Detect which cell encompasses the target text, then output its [x, y] center coordinate. 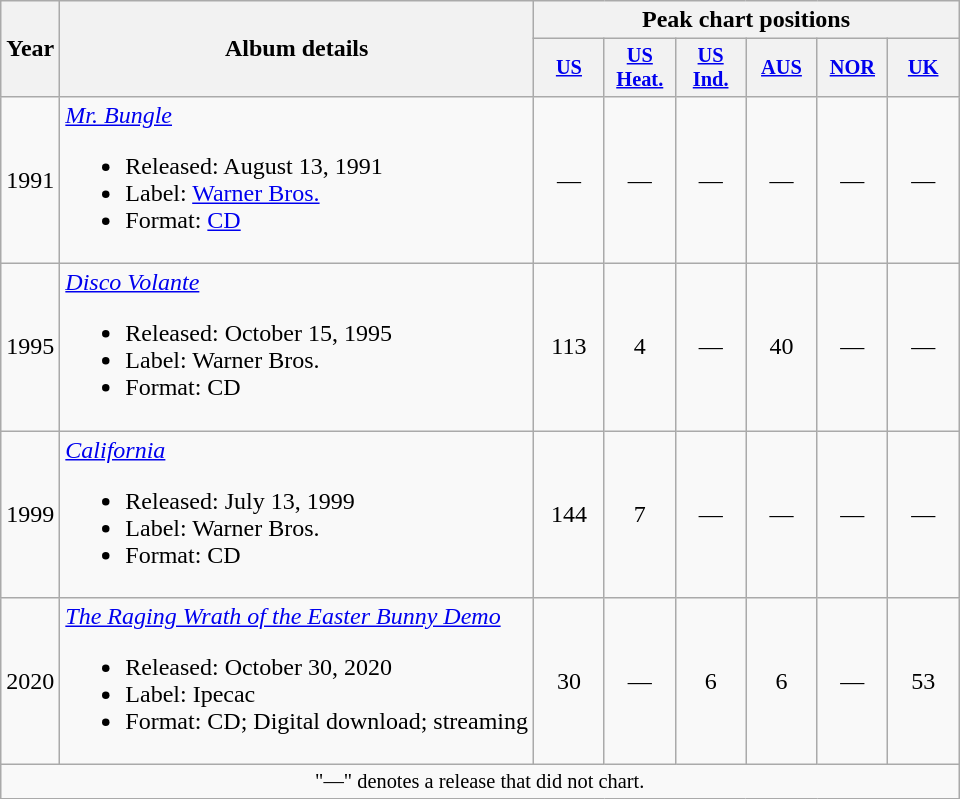
AUS [782, 68]
40 [782, 348]
US [570, 68]
Album details [297, 49]
53 [924, 682]
NOR [852, 68]
Peak chart positions [746, 20]
1995 [30, 348]
Disco VolanteReleased: October 15, 1995Label: Warner Bros.Format: CD [297, 348]
113 [570, 348]
USHeat. [640, 68]
7 [640, 514]
The Raging Wrath of the Easter Bunny DemoReleased: October 30, 2020Label: IpecacFormat: CD; Digital download; streaming [297, 682]
CaliforniaReleased: July 13, 1999Label: Warner Bros.Format: CD [297, 514]
1999 [30, 514]
1991 [30, 180]
Mr. BungleReleased: August 13, 1991Label: Warner Bros.Format: CD [297, 180]
144 [570, 514]
UK [924, 68]
Year [30, 49]
4 [640, 348]
2020 [30, 682]
USInd. [710, 68]
"—" denotes a release that did not chart. [480, 782]
30 [570, 682]
